Return [x, y] of the center of cell containing provided text 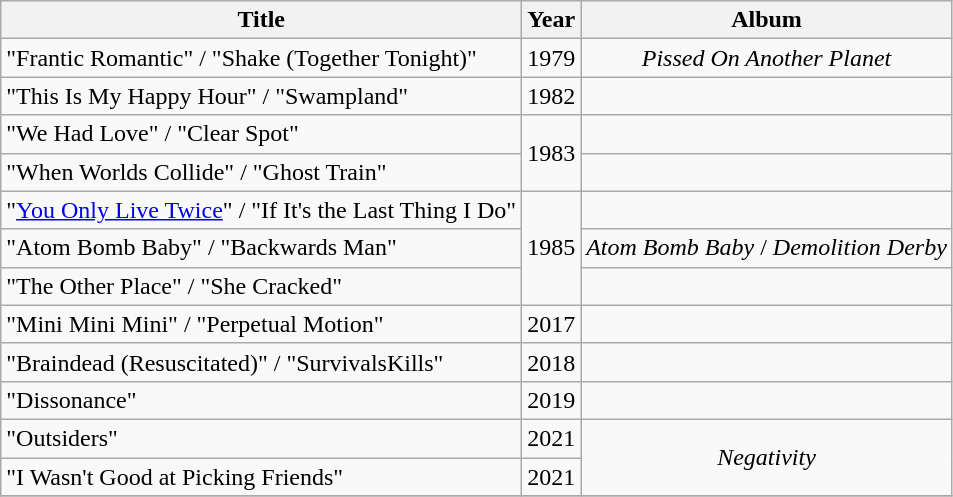
2018 [552, 362]
Album [767, 20]
2019 [552, 400]
1982 [552, 96]
Title [262, 20]
"This Is My Happy Hour" / "Swampland" [262, 96]
Atom Bomb Baby / Demolition Derby [767, 248]
1979 [552, 58]
"When Worlds Collide" / "Ghost Train" [262, 172]
"Outsiders" [262, 438]
"Frantic Romantic" / "Shake (Together Tonight)" [262, 58]
"The Other Place" / "She Cracked" [262, 286]
2017 [552, 324]
1985 [552, 248]
"We Had Love" / "Clear Spot" [262, 134]
Pissed On Another Planet [767, 58]
"Braindead (Resuscitated)" / "SurvivalsKills" [262, 362]
Negativity [767, 457]
Year [552, 20]
1983 [552, 153]
"Mini Mini Mini" / "Perpetual Motion" [262, 324]
"Dissonance" [262, 400]
"You Only Live Twice" / "If It's the Last Thing I Do" [262, 210]
"Atom Bomb Baby" / "Backwards Man" [262, 248]
"I Wasn't Good at Picking Friends" [262, 477]
